Provide the [x, y] coordinate of the cell's center where the given text is located.  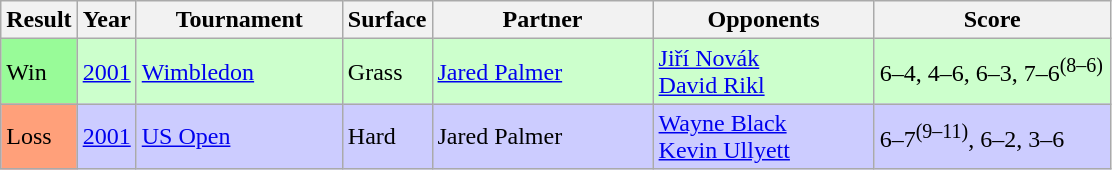
Opponents [764, 20]
Partner [542, 20]
Year [106, 20]
Score [992, 20]
US Open [239, 136]
Wayne Black Kevin Ullyett [764, 136]
Win [39, 72]
6–7(9–11), 6–2, 3–6 [992, 136]
Tournament [239, 20]
Wimbledon [239, 72]
Loss [39, 136]
Result [39, 20]
Surface [387, 20]
Hard [387, 136]
Grass [387, 72]
Jiří Novák David Rikl [764, 72]
6–4, 4–6, 6–3, 7–6(8–6) [992, 72]
